Scan for the cell matching the given text and deliver its (X, Y) coordinate at center. 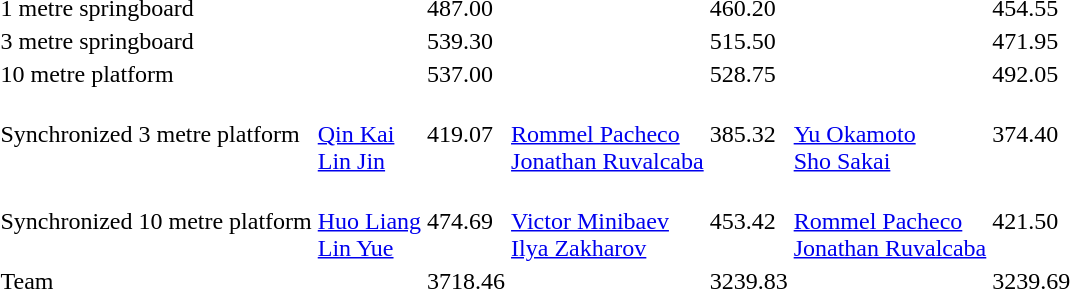
453.42 (748, 221)
Yu Okamoto Sho Sakai (890, 134)
419.07 (466, 134)
528.75 (748, 74)
Huo Liang Lin Yue (369, 221)
Victor Minibaev Ilya Zakharov (608, 221)
474.69 (466, 221)
515.50 (748, 41)
537.00 (466, 74)
539.30 (466, 41)
Qin Kai Lin Jin (369, 134)
385.32 (748, 134)
